Locate the cell with the specified text and output its [X, Y] center coordinate. 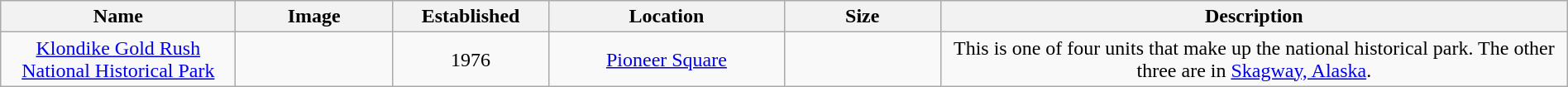
Description [1254, 17]
Image [314, 17]
This is one of four units that make up the national historical park. The other three are in Skagway, Alaska. [1254, 60]
Klondike Gold Rush National Historical Park [118, 60]
1976 [471, 60]
Pioneer Square [667, 60]
Location [667, 17]
Established [471, 17]
Name [118, 17]
Size [862, 17]
